Search for the cell housing the specified text and yield its [x, y] center coordinate. 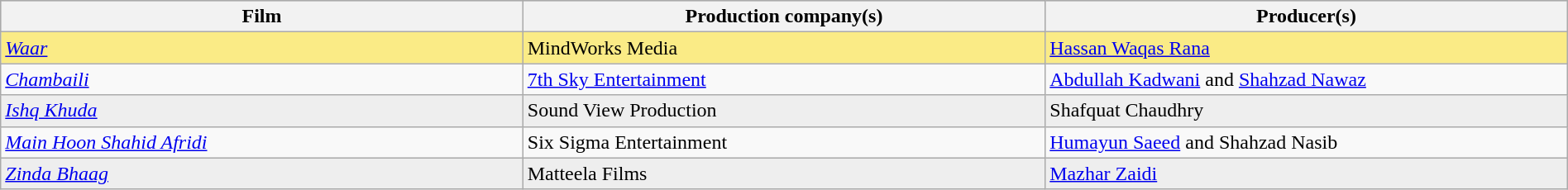
Zinda Bhaag [262, 173]
7th Sky Entertainment [784, 79]
Sound View Production [784, 111]
MindWorks Media [784, 48]
Mazhar Zaidi [1307, 173]
Ishq Khuda [262, 111]
Six Sigma Entertainment [784, 142]
Hassan Waqas Rana [1307, 48]
Main Hoon Shahid Afridi [262, 142]
Shafquat Chaudhry [1307, 111]
Film [262, 17]
Chambaili [262, 79]
Humayun Saeed and Shahzad Nasib [1307, 142]
Waar [262, 48]
Producer(s) [1307, 17]
Production company(s) [784, 17]
Matteela Films [784, 173]
Abdullah Kadwani and Shahzad Nawaz [1307, 79]
